From the cell containing the given text, extract its center point as [X, Y] coordinate. 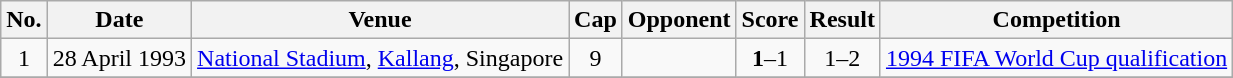
Venue [380, 20]
Opponent [679, 20]
1–2 [842, 58]
No. [24, 20]
Date [119, 20]
National Stadium, Kallang, Singapore [380, 58]
28 April 1993 [119, 58]
1 [24, 58]
Competition [1056, 20]
1994 FIFA World Cup qualification [1056, 58]
1–1 [770, 58]
Score [770, 20]
Cap [596, 20]
9 [596, 58]
Result [842, 20]
